Output the [x, y] coordinate of the center of the cell containing the given text.  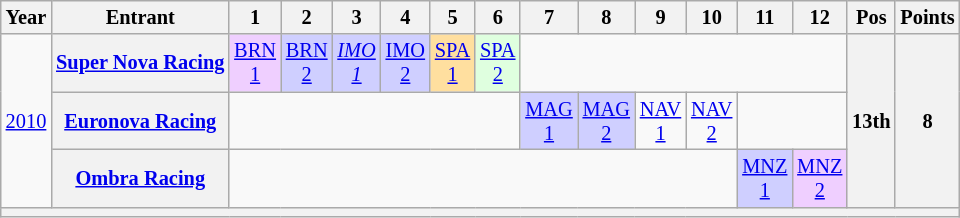
Super Nova Racing [140, 63]
MAG1 [548, 121]
2010 [26, 120]
BRN1 [255, 63]
Points [927, 17]
Year [26, 17]
BRN2 [307, 63]
7 [548, 17]
9 [660, 17]
1 [255, 17]
MAG2 [606, 121]
2 [307, 17]
MNZ2 [820, 178]
Euronova Racing [140, 121]
11 [764, 17]
5 [452, 17]
SPA2 [498, 63]
Ombra Racing [140, 178]
6 [498, 17]
IMO1 [356, 63]
NAV2 [712, 121]
IMO2 [406, 63]
Pos [871, 17]
NAV1 [660, 121]
4 [406, 17]
Entrant [140, 17]
13th [871, 120]
SPA1 [452, 63]
MNZ1 [764, 178]
12 [820, 17]
3 [356, 17]
10 [712, 17]
